From the cell containing the given text, extract its center point as [x, y] coordinate. 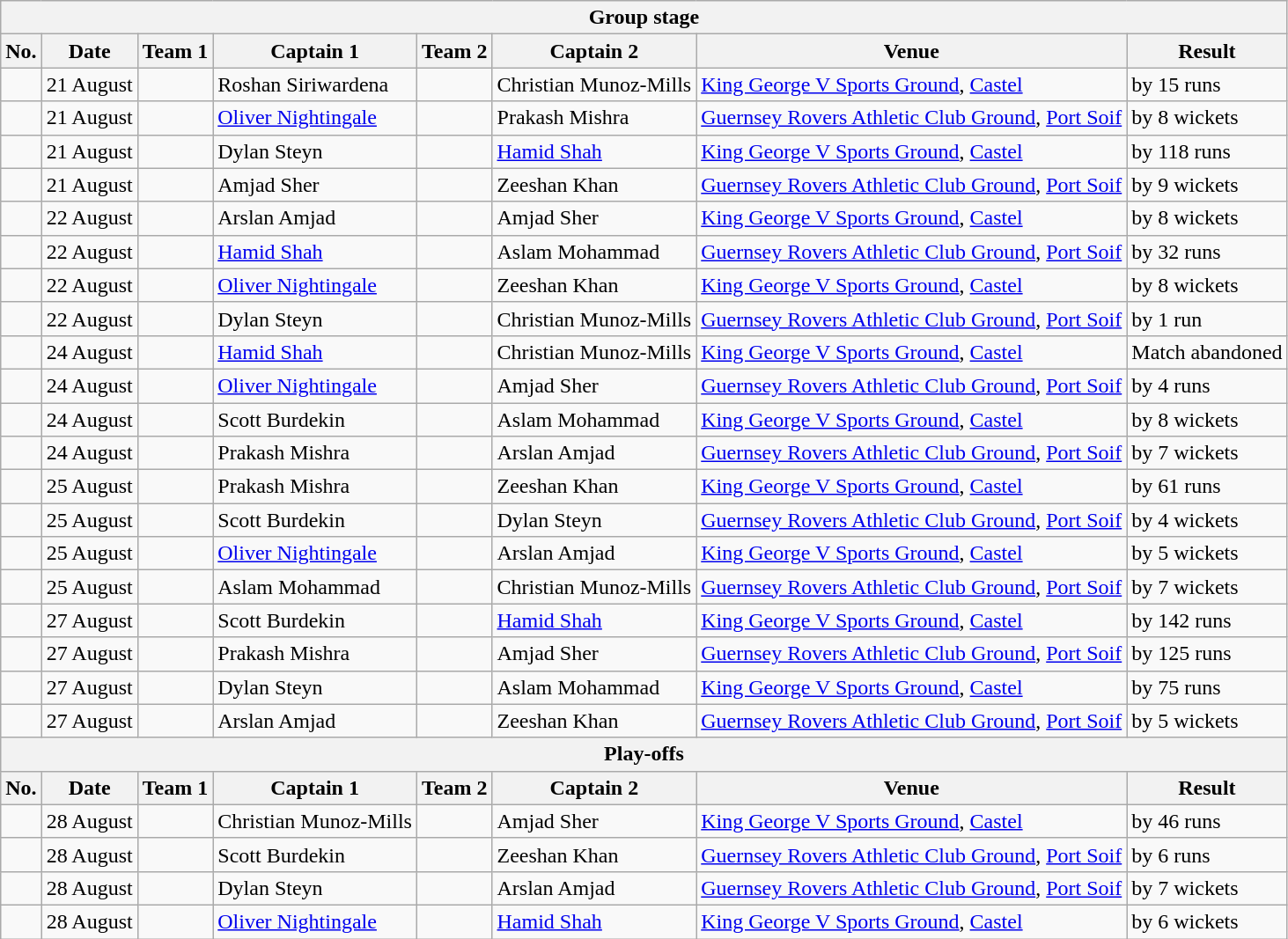
by 6 runs [1207, 855]
by 61 runs [1207, 487]
by 46 runs [1207, 821]
by 9 wickets [1207, 185]
by 4 wickets [1207, 520]
Group stage [644, 18]
by 32 runs [1207, 252]
by 75 runs [1207, 687]
Match abandoned [1207, 352]
by 4 runs [1207, 385]
by 142 runs [1207, 620]
Roshan Siriwardena [315, 84]
by 15 runs [1207, 84]
by 125 runs [1207, 654]
by 6 wickets [1207, 921]
Play-offs [644, 754]
by 1 run [1207, 319]
by 118 runs [1207, 151]
